Capture the cell that displays the provided text and extract its [x, y] central coordinate. 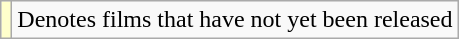
Denotes films that have not yet been released [235, 20]
